Output the (X, Y) coordinate of the center of the cell containing the given text.  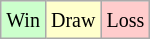
Draw (72, 20)
Loss (126, 20)
Win (24, 20)
